Pinpoint the cell where the given text exists, returning its [x, y] midpoint coordinate. 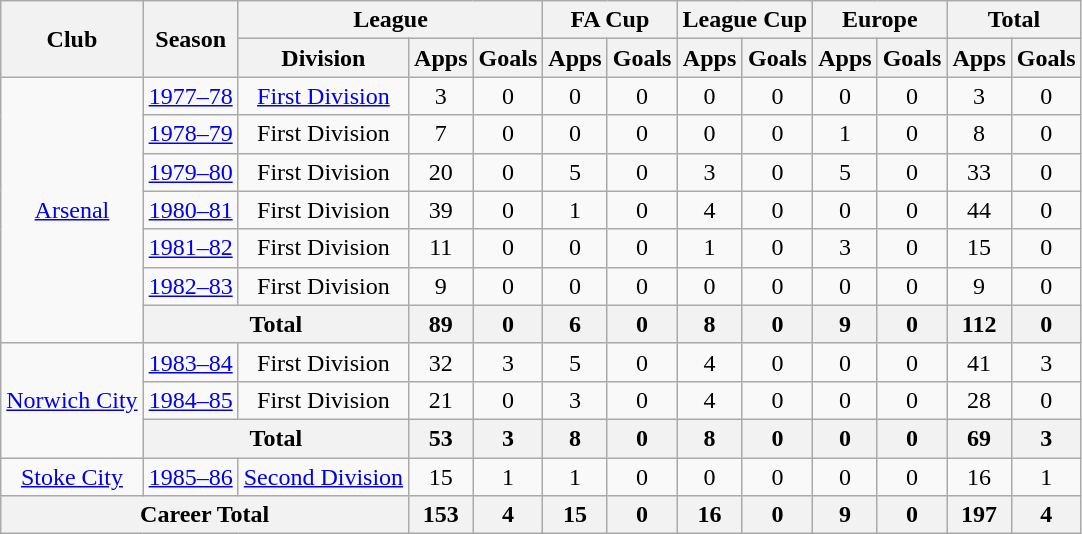
Arsenal [72, 210]
32 [441, 362]
1981–82 [190, 248]
Norwich City [72, 400]
1984–85 [190, 400]
28 [979, 400]
1983–84 [190, 362]
33 [979, 172]
Club [72, 39]
Career Total [205, 515]
41 [979, 362]
League Cup [745, 20]
1978–79 [190, 134]
Season [190, 39]
20 [441, 172]
69 [979, 438]
21 [441, 400]
Europe [880, 20]
League [390, 20]
1979–80 [190, 172]
1985–86 [190, 477]
39 [441, 210]
1977–78 [190, 96]
Division [323, 58]
6 [575, 324]
53 [441, 438]
11 [441, 248]
44 [979, 210]
FA Cup [610, 20]
112 [979, 324]
153 [441, 515]
Second Division [323, 477]
197 [979, 515]
89 [441, 324]
7 [441, 134]
Stoke City [72, 477]
1982–83 [190, 286]
1980–81 [190, 210]
